Locate the cell with the specified text and output its [x, y] center coordinate. 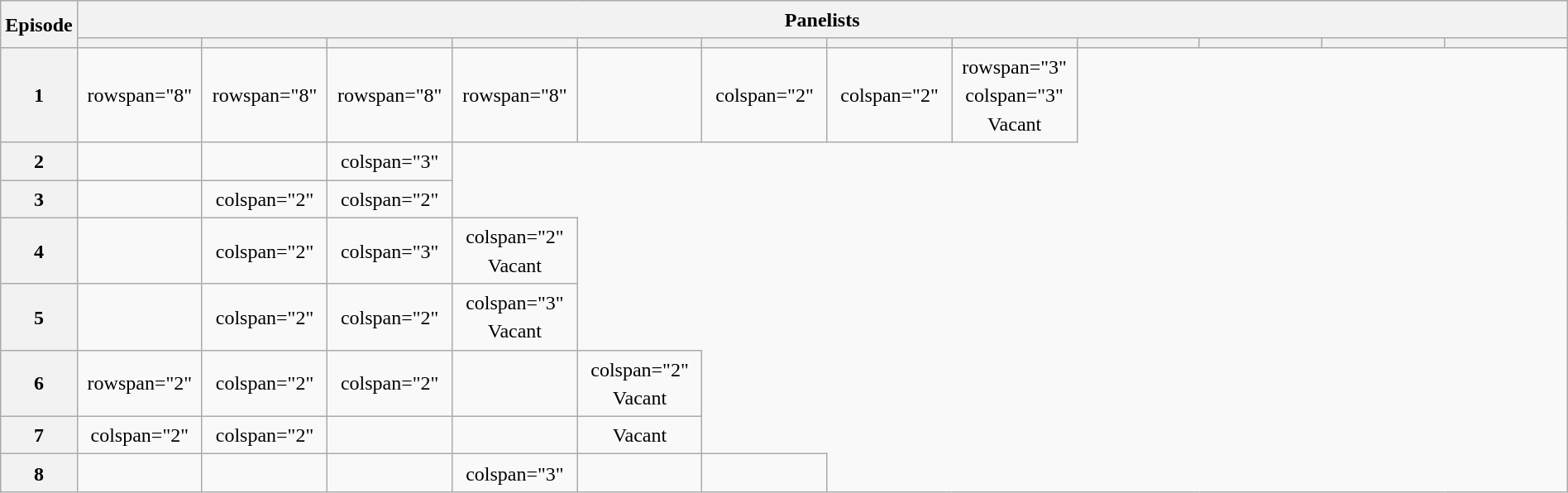
Vacant [640, 435]
4 [39, 251]
7 [39, 435]
3 [39, 199]
6 [39, 383]
2 [39, 161]
colspan="3" Vacant [514, 317]
Episode [39, 25]
rowspan="3" colspan="3" Vacant [1014, 94]
5 [39, 317]
Panelists [822, 20]
8 [39, 473]
1 [39, 94]
rowspan="2" [139, 383]
